Output the [X, Y] coordinate of the center of the cell containing the given text.  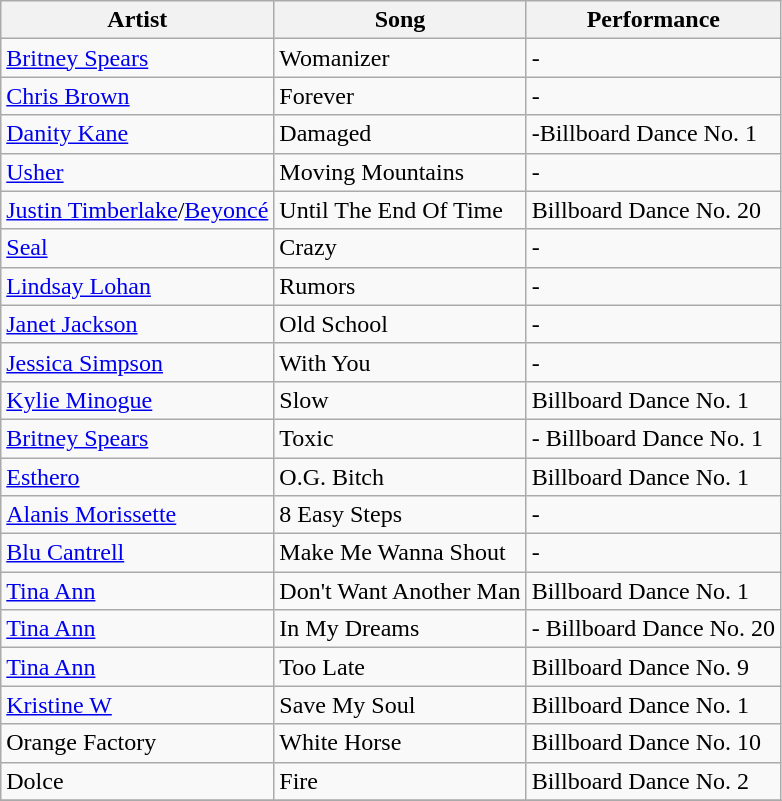
Billboard Dance No. 2 [653, 781]
In My Dreams [400, 629]
Womanizer [400, 58]
Billboard Dance No. 10 [653, 743]
Moving Mountains [400, 172]
Until The End Of Time [400, 210]
Lindsay Lohan [138, 286]
White Horse [400, 743]
Chris Brown [138, 96]
Kristine W [138, 705]
Slow [400, 400]
- Billboard Dance No. 1 [653, 438]
Billboard Dance No. 20 [653, 210]
Seal [138, 248]
Rumors [400, 286]
Old School [400, 324]
Dolce [138, 781]
-Billboard Dance No. 1 [653, 134]
Jessica Simpson [138, 362]
Kylie Minogue [138, 400]
Usher [138, 172]
Alanis Morissette [138, 515]
Damaged [400, 134]
Toxic [400, 438]
Save My Soul [400, 705]
- Billboard Dance No. 20 [653, 629]
Fire [400, 781]
With You [400, 362]
Too Late [400, 667]
Don't Want Another Man [400, 591]
Performance [653, 20]
Song [400, 20]
8 Easy Steps [400, 515]
Blu Cantrell [138, 553]
Orange Factory [138, 743]
Janet Jackson [138, 324]
Crazy [400, 248]
Make Me Wanna Shout [400, 553]
Justin Timberlake/Beyoncé [138, 210]
Danity Kane [138, 134]
Forever [400, 96]
O.G. Bitch [400, 477]
Billboard Dance No. 9 [653, 667]
Esthero [138, 477]
Artist [138, 20]
